Identify which cell holds the provided text, then report its (x, y) central coordinate. 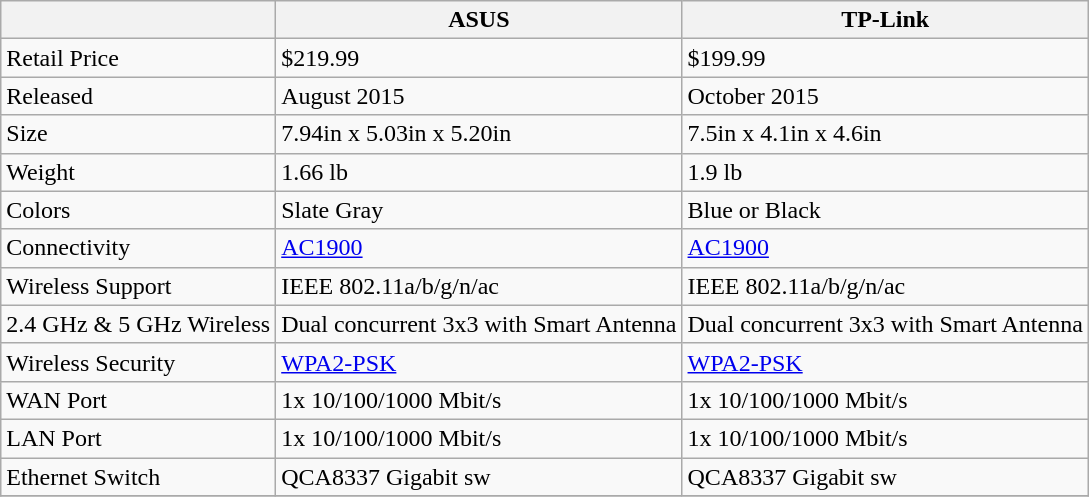
Retail Price (138, 58)
Wireless Support (138, 286)
$219.99 (479, 58)
7.94in x 5.03in x 5.20in (479, 134)
August 2015 (479, 96)
Connectivity (138, 248)
Slate Gray (479, 210)
Ethernet Switch (138, 477)
TP-Link (885, 20)
Weight (138, 172)
LAN Port (138, 438)
ASUS (479, 20)
2.4 GHz & 5 GHz Wireless (138, 324)
1.66 lb (479, 172)
October 2015 (885, 96)
Released (138, 96)
7.5in x 4.1in x 4.6in (885, 134)
Wireless Security (138, 362)
Blue or Black (885, 210)
1.9 lb (885, 172)
Size (138, 134)
WAN Port (138, 400)
Colors (138, 210)
$199.99 (885, 58)
